Locate the cell with the specified text and output its [X, Y] center coordinate. 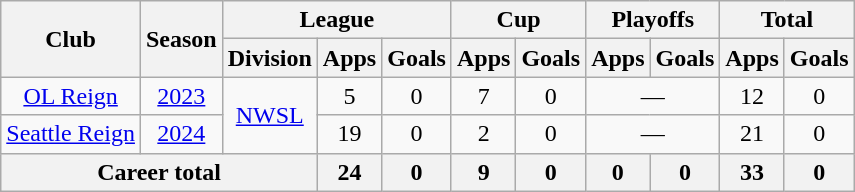
24 [349, 172]
2 [483, 134]
19 [349, 134]
33 [752, 172]
Cup [518, 20]
Total [787, 20]
Season [181, 39]
2024 [181, 134]
League [336, 20]
2023 [181, 96]
Club [71, 39]
7 [483, 96]
12 [752, 96]
OL Reign [71, 96]
Career total [160, 172]
Playoffs [653, 20]
21 [752, 134]
Division [270, 58]
9 [483, 172]
NWSL [270, 115]
Seattle Reign [71, 134]
5 [349, 96]
